Find where the given text appears and provide that cell's center as [X, Y] coordinate. 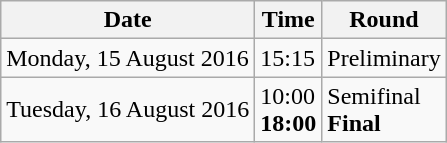
Round [384, 20]
Monday, 15 August 2016 [128, 58]
SemifinalFinal [384, 110]
Tuesday, 16 August 2016 [128, 110]
Time [288, 20]
10:0018:00 [288, 110]
15:15 [288, 58]
Preliminary [384, 58]
Date [128, 20]
